Detect which cell encompasses the target text, then output its (X, Y) center coordinate. 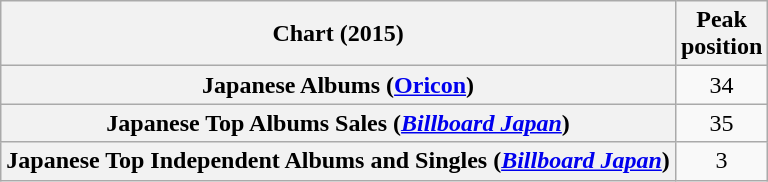
34 (721, 85)
Chart (2015) (338, 34)
Japanese Albums (Oricon) (338, 85)
3 (721, 161)
35 (721, 123)
Japanese Top Independent Albums and Singles (Billboard Japan) (338, 161)
Peakposition (721, 34)
Japanese Top Albums Sales (Billboard Japan) (338, 123)
